Pinpoint the cell where the given text exists, returning its (X, Y) midpoint coordinate. 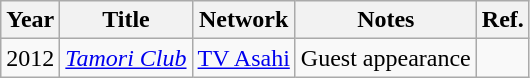
Ref. (502, 20)
Notes (386, 20)
Network (244, 20)
Year (30, 20)
Guest appearance (386, 58)
Tamori Club (126, 58)
TV Asahi (244, 58)
2012 (30, 58)
Title (126, 20)
